Locate the cell with the specified text and output its [X, Y] center coordinate. 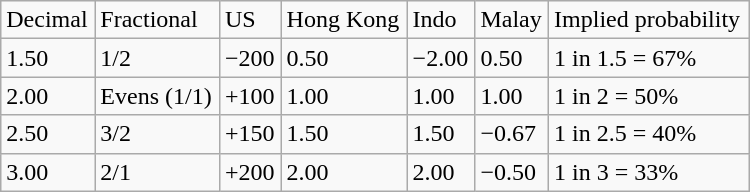
1 in 2 = 50% [650, 96]
+100 [250, 96]
−0.67 [512, 134]
US [250, 20]
2.50 [48, 134]
1 in 1.5 = 67% [650, 58]
−200 [250, 58]
−2.00 [441, 58]
Implied probability [650, 20]
1/2 [158, 58]
1 in 3 = 33% [650, 172]
Evens (1/1) [158, 96]
Indo [441, 20]
Decimal [48, 20]
Malay [512, 20]
+150 [250, 134]
Hong Kong [344, 20]
3/2 [158, 134]
−0.50 [512, 172]
+200 [250, 172]
1 in 2.5 = 40% [650, 134]
2/1 [158, 172]
Fractional [158, 20]
3.00 [48, 172]
